Identify which cell holds the provided text, then report its (X, Y) central coordinate. 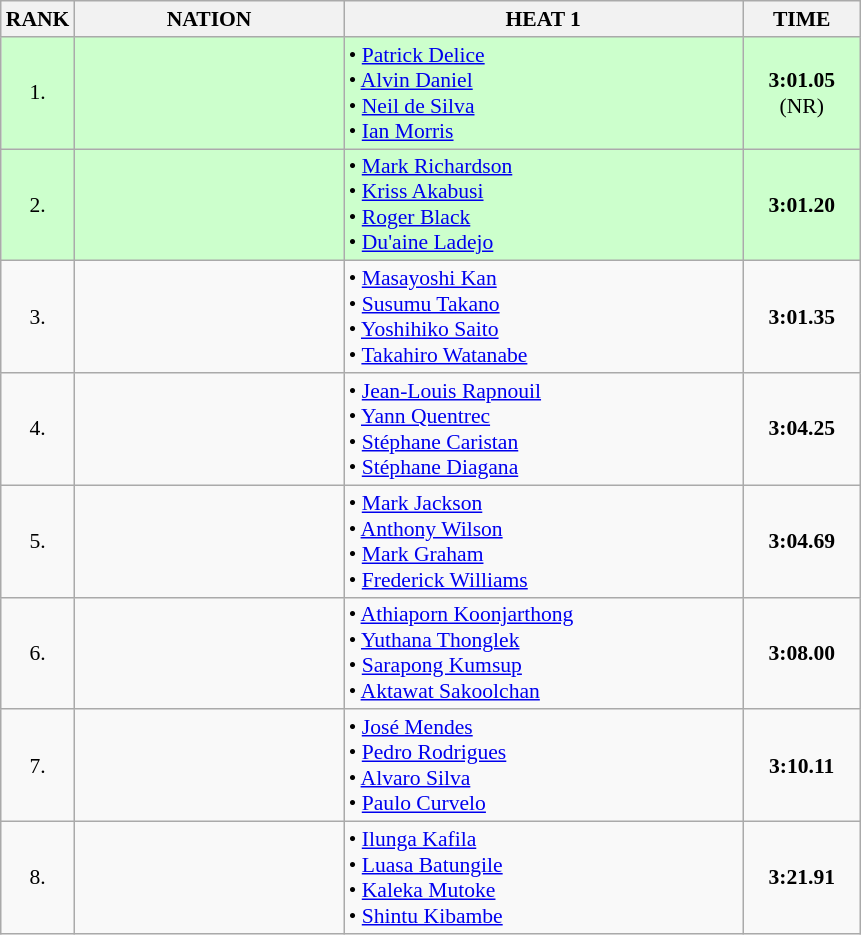
8. (38, 878)
• Jean-Louis Rapnouil• Yann Quentrec• Stéphane Caristan• Stéphane Diagana (544, 429)
3:04.69 (802, 541)
3:01.35 (802, 317)
NATION (208, 19)
• Ilunga Kafila• Luasa Batungile• Kaleka Mutoke• Shintu Kibambe (544, 878)
3:10.11 (802, 766)
HEAT 1 (544, 19)
• Mark Richardson• Kriss Akabusi• Roger Black• Du'aine Ladejo (544, 205)
1. (38, 93)
4. (38, 429)
• Athiaporn Koonjarthong• Yuthana Thonglek• Sarapong Kumsup• Aktawat Sakoolchan (544, 653)
3:04.25 (802, 429)
3. (38, 317)
RANK (38, 19)
3:08.00 (802, 653)
5. (38, 541)
7. (38, 766)
3:01.20 (802, 205)
3:01.05(NR) (802, 93)
• Masayoshi Kan• Susumu Takano• Yoshihiko Saito• Takahiro Watanabe (544, 317)
• Mark Jackson• Anthony Wilson• Mark Graham• Frederick Williams (544, 541)
• José Mendes• Pedro Rodrigues• Alvaro Silva• Paulo Curvelo (544, 766)
• Patrick Delice• Alvin Daniel• Neil de Silva• Ian Morris (544, 93)
6. (38, 653)
2. (38, 205)
3:21.91 (802, 878)
TIME (802, 19)
